Scan for the cell matching the given text and deliver its (X, Y) coordinate at center. 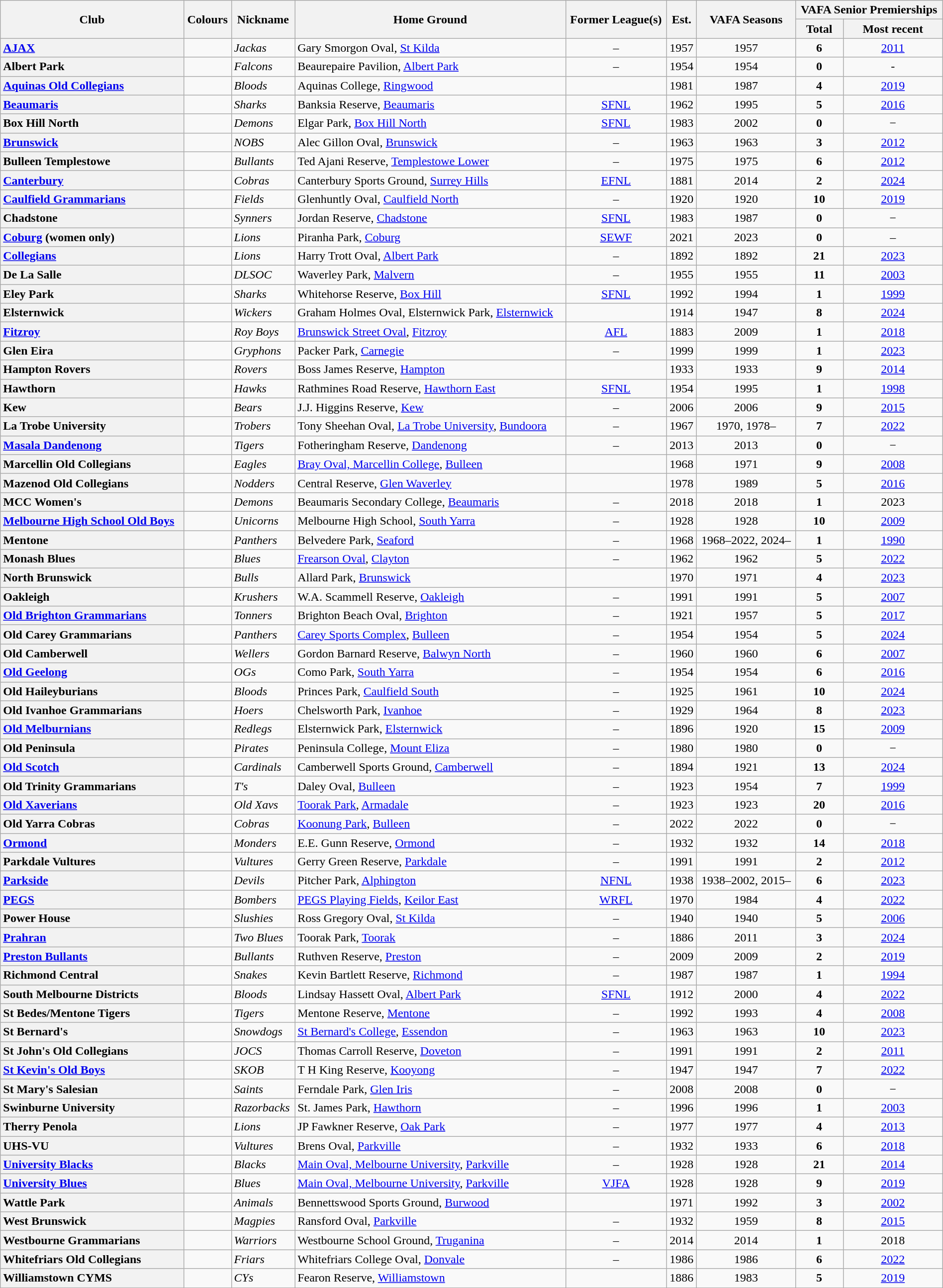
Bulls (263, 578)
CYs (263, 1278)
University Blues (92, 1184)
Glen Eira (92, 351)
Packer Park, Carnegie (431, 351)
Monash Blues (92, 559)
St Bernard's (92, 1032)
Two Blues (263, 937)
Saints (263, 1089)
Ferndale Park, Glen Iris (431, 1089)
Therry Penola (92, 1126)
VAFA Seasons (746, 19)
Chelsworth Park, Ivanhoe (431, 710)
Wellers (263, 653)
Fitzroy (92, 332)
Belvedere Park, Seaford (431, 540)
Eagles (263, 464)
Tony Sheehan Oval, La Trobe University, Bundoora (431, 426)
T's (263, 786)
Melbourne High School, South Yarra (431, 521)
1990 (893, 540)
T H King Reserve, Kooyong (431, 1070)
Beaurepaire Pavilion, Albert Park (431, 67)
Old Haileyburians (92, 691)
2017 (893, 616)
Brighton Beach Oval, Brighton (431, 616)
Glenhuntly Oval, Caulfield North (431, 199)
20 (819, 805)
Old Melburnians (92, 729)
1993 (746, 1013)
Alec Gillon Oval, Brunswick (431, 142)
Elsternwick Park, Elsternwick (431, 729)
Old Ivanhoe Grammarians (92, 710)
VJFA (616, 1184)
Cardinals (263, 767)
AFL (616, 332)
1894 (681, 767)
Mentone Reserve, Mentone (431, 1013)
W.A. Scammell Reserve, Oakleigh (431, 597)
Brens Oval, Parkville (431, 1145)
Oakleigh (92, 597)
Razorbacks (263, 1107)
Wickers (263, 313)
WRFL (616, 900)
Graham Holmes Oval, Elsternwick Park, Elsternwick (431, 313)
Jackas (263, 48)
1984 (746, 900)
MCC Women's (92, 502)
1881 (681, 180)
De La Salle (92, 275)
Boss James Reserve, Hampton (431, 369)
Animals (263, 1202)
Hawthorn (92, 388)
Power House (92, 919)
Ross Gregory Oval, St Kilda (431, 919)
Old Geelong (92, 672)
1896 (681, 729)
Devils (263, 881)
Kew (92, 407)
Marcellin Old Collegians (92, 464)
SKOB (263, 1070)
North Brunswick (92, 578)
PEGS (92, 900)
Pitcher Park, Alphington (431, 881)
1981 (681, 86)
St Bernard's College, Essendon (431, 1032)
1938 (681, 881)
Whitehorse Reserve, Box Hill (431, 294)
Ted Ajani Reserve, Templestowe Lower (431, 161)
Westbourne Grammarians (92, 1240)
UHS-VU (92, 1145)
Magpies (263, 1221)
1978 (681, 483)
Colours (207, 19)
Beaumaris Secondary College, Beaumaris (431, 502)
Gordon Barnard Reserve, Balwyn North (431, 653)
South Melbourne Districts (92, 994)
West Brunswick (92, 1221)
Canterbury Sports Ground, Surrey Hills (431, 180)
JP Fawkner Reserve, Oak Park (431, 1126)
Jordan Reserve, Chadstone (431, 218)
Banksia Reserve, Beaumaris (431, 104)
Friars (263, 1259)
2021 (681, 237)
University Blacks (92, 1165)
Nodders (263, 483)
Chadstone (92, 218)
Central Reserve, Glen Waverley (431, 483)
Krushers (263, 597)
Carey Sports Complex, Bulleen (431, 635)
Unicorns (263, 521)
OGs (263, 672)
Peninsula College, Mount Eliza (431, 748)
Fotheringham Reserve, Dandenong (431, 445)
Ormond (92, 843)
Old Carey Grammarians (92, 635)
St John's Old Collegians (92, 1051)
Collegians (92, 256)
AJAX (92, 48)
Tonners (263, 616)
Monders (263, 843)
Aquinas College, Ringwood (431, 86)
VAFA Senior Premierships (869, 10)
Daley Oval, Bulleen (431, 786)
Snakes (263, 975)
Old Trinity Grammarians (92, 786)
Roy Boys (263, 332)
Club (92, 19)
Former League(s) (616, 19)
Albert Park (92, 67)
Hampton Rovers (92, 369)
Brunswick (92, 142)
Most recent (893, 29)
SEWF (616, 237)
Falcons (263, 67)
Hoers (263, 710)
Old Yarra Cobras (92, 824)
St Mary's Salesian (92, 1089)
Gryphons (263, 351)
Box Hill North (92, 123)
Nickname (263, 19)
Aquinas Old Collegians (92, 86)
Prahran (92, 937)
Williamstown CYMS (92, 1278)
Rathmines Road Reserve, Hawthorn East (431, 388)
1998 (893, 388)
Old Brighton Grammarians (92, 616)
Gary Smorgon Oval, St Kilda (431, 48)
Blacks (263, 1165)
Eley Park (92, 294)
Snowdogs (263, 1032)
Ransford Oval, Parkville (431, 1221)
Frearson Oval, Clayton (431, 559)
Trobers (263, 426)
1959 (746, 1221)
Swinburne University (92, 1107)
1938–2002, 2015– (746, 881)
Elgar Park, Box Hill North (431, 123)
Gerry Green Reserve, Parkdale (431, 862)
Rovers (263, 369)
E.E. Gunn Reserve, Ormond (431, 843)
Old Camberwell (92, 653)
Wattle Park (92, 1202)
15 (819, 729)
Home Ground (431, 19)
Bray Oval, Marcellin College, Bulleen (431, 464)
1967 (681, 426)
1968–2022, 2024– (746, 540)
Canterbury (92, 180)
Synners (263, 218)
Bombers (263, 900)
Bears (263, 407)
St Bedes/Mentone Tigers (92, 1013)
Toorak Park, Armadale (431, 805)
Waverley Park, Malvern (431, 275)
Parkside (92, 881)
EFNL (616, 180)
Mazenod Old Collegians (92, 483)
St Kevin's Old Boys (92, 1070)
Harry Trott Oval, Albert Park (431, 256)
DLSOC (263, 275)
Elsternwick (92, 313)
Mentone (92, 540)
Allard Park, Brunswick (431, 578)
Coburg (women only) (92, 237)
Total (819, 29)
Preston Bullants (92, 956)
Koonung Park, Bulleen (431, 824)
1912 (681, 994)
Princes Park, Caulfield South (431, 691)
Thomas Carroll Reserve, Doveton (431, 1051)
Beaumaris (92, 104)
Masala Dandenong (92, 445)
- (893, 67)
J.J. Higgins Reserve, Kew (431, 407)
Toorak Park, Toorak (431, 937)
1925 (681, 691)
Melbourne High School Old Boys (92, 521)
Parkdale Vultures (92, 862)
1989 (746, 483)
Camberwell Sports Ground, Camberwell (431, 767)
La Trobe University (92, 426)
NOBS (263, 142)
Caulfield Grammarians (92, 199)
Warriors (263, 1240)
Lindsay Hassett Oval, Albert Park (431, 994)
Fields (263, 199)
Whitefriars Old Collegians (92, 1259)
Piranha Park, Coburg (431, 237)
Kevin Bartlett Reserve, Richmond (431, 975)
1929 (681, 710)
Westbourne School Ground, Truganina (431, 1240)
PEGS Playing Fields, Keilor East (431, 900)
NFNL (616, 881)
Bulleen Templestowe (92, 161)
Pirates (263, 748)
Old Scotch (92, 767)
Est. (681, 19)
1883 (681, 332)
1970, 1978– (746, 426)
11 (819, 275)
St. James Park, Hawthorn (431, 1107)
14 (819, 843)
Whitefriars College Oval, Donvale (431, 1259)
1961 (746, 691)
Ruthven Reserve, Preston (431, 956)
Old Xavs (263, 805)
2000 (746, 994)
13 (819, 767)
Old Xaverians (92, 805)
Hawks (263, 388)
Fearon Reserve, Williamstown (431, 1278)
Old Peninsula (92, 748)
Bennettswood Sports Ground, Burwood (431, 1202)
Brunswick Street Oval, Fitzroy (431, 332)
1914 (681, 313)
Richmond Central (92, 975)
Como Park, South Yarra (431, 672)
Redlegs (263, 729)
1964 (746, 710)
Slushies (263, 919)
JOCS (263, 1051)
